Detect which cell encompasses the target text, then output its (X, Y) center coordinate. 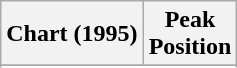
PeakPosition (190, 34)
Chart (1995) (72, 34)
